Determine the (X, Y) coordinate at the center of the cell enclosing the given text.  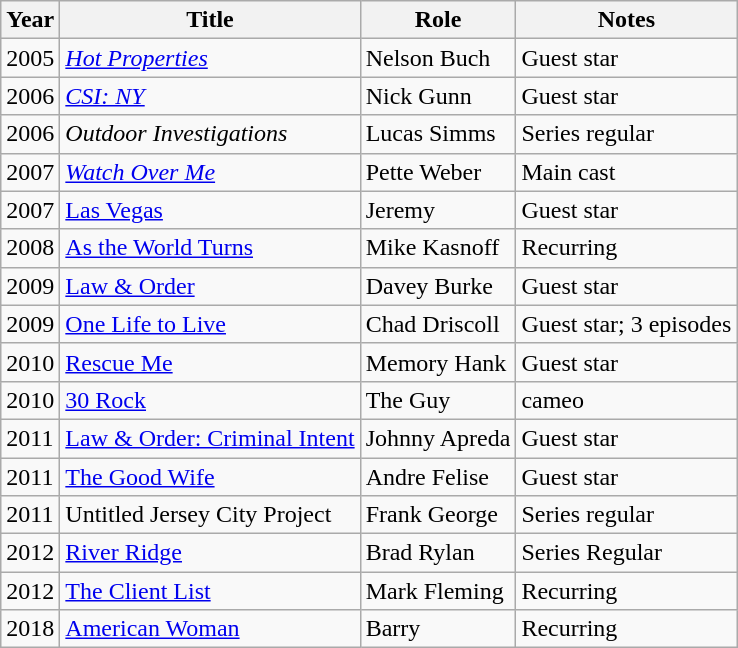
The Client List (210, 591)
Title (210, 20)
Watch Over Me (210, 172)
Main cast (626, 172)
Davey Burke (438, 286)
Hot Properties (210, 58)
Frank George (438, 515)
Law & Order: Criminal Intent (210, 438)
CSI: NY (210, 96)
2008 (30, 248)
Barry (438, 629)
cameo (626, 400)
Law & Order (210, 286)
Guest star; 3 episodes (626, 324)
The Good Wife (210, 477)
30 Rock (210, 400)
Andre Felise (438, 477)
Mike Kasnoff (438, 248)
Lucas Simms (438, 134)
As the World Turns (210, 248)
Memory Hank (438, 362)
Year (30, 20)
Nick Gunn (438, 96)
2018 (30, 629)
Untitled Jersey City Project (210, 515)
2005 (30, 58)
American Woman (210, 629)
Jeremy (438, 210)
Pette Weber (438, 172)
Nelson Buch (438, 58)
Chad Driscoll (438, 324)
River Ridge (210, 553)
Las Vegas (210, 210)
Mark Fleming (438, 591)
Notes (626, 20)
The Guy (438, 400)
Johnny Apreda (438, 438)
Series Regular (626, 553)
Outdoor Investigations (210, 134)
One Life to Live (210, 324)
Brad Rylan (438, 553)
Rescue Me (210, 362)
Role (438, 20)
